For the text-containing cell, return its midpoint in (x, y) coordinate format. 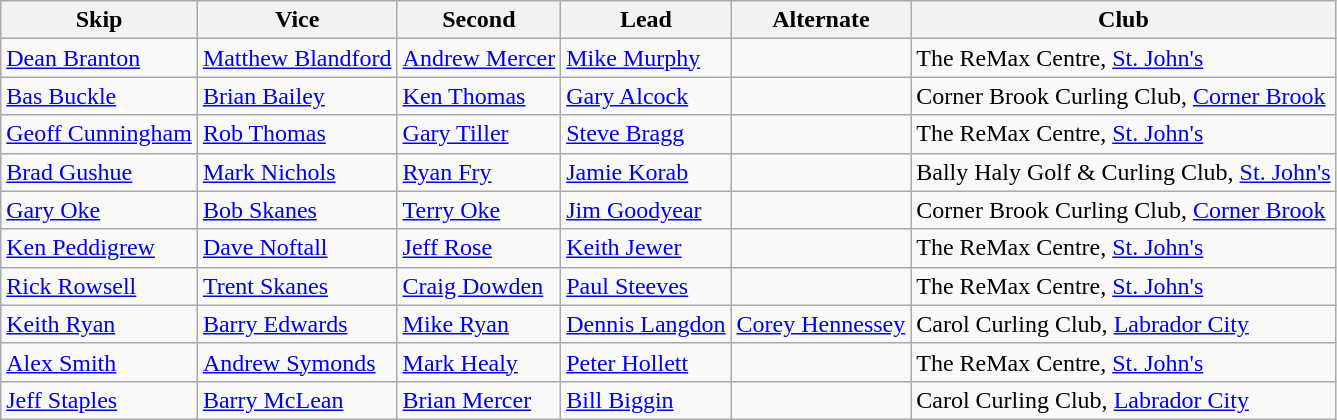
Lead (646, 20)
Jeff Staples (100, 400)
Dennis Langdon (646, 324)
Andrew Mercer (479, 58)
Alternate (821, 20)
Jim Goodyear (646, 210)
Alex Smith (100, 362)
Craig Dowden (479, 286)
Dave Noftall (297, 248)
Mark Healy (479, 362)
Ryan Fry (479, 172)
Mike Murphy (646, 58)
Trent Skanes (297, 286)
Ken Thomas (479, 96)
Club (1124, 20)
Steve Bragg (646, 134)
Bob Skanes (297, 210)
Jamie Korab (646, 172)
Gary Tiller (479, 134)
Terry Oke (479, 210)
Jeff Rose (479, 248)
Andrew Symonds (297, 362)
Keith Ryan (100, 324)
Second (479, 20)
Corey Hennessey (821, 324)
Brian Mercer (479, 400)
Geoff Cunningham (100, 134)
Mike Ryan (479, 324)
Bill Biggin (646, 400)
Bally Haly Golf & Curling Club, St. John's (1124, 172)
Dean Branton (100, 58)
Matthew Blandford (297, 58)
Ken Peddigrew (100, 248)
Gary Oke (100, 210)
Barry Edwards (297, 324)
Mark Nichols (297, 172)
Vice (297, 20)
Rick Rowsell (100, 286)
Barry McLean (297, 400)
Skip (100, 20)
Paul Steeves (646, 286)
Keith Jewer (646, 248)
Peter Hollett (646, 362)
Gary Alcock (646, 96)
Rob Thomas (297, 134)
Bas Buckle (100, 96)
Brian Bailey (297, 96)
Brad Gushue (100, 172)
